Pinpoint the cell where the given text exists, returning its (x, y) midpoint coordinate. 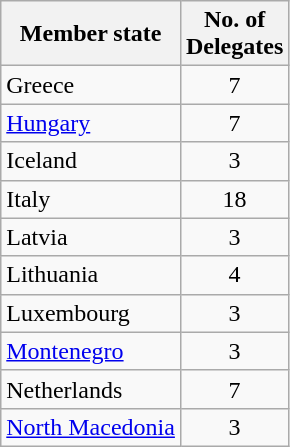
4 (234, 275)
18 (234, 199)
Luxembourg (91, 313)
Latvia (91, 237)
Lithuania (91, 275)
No. ofDelegates (234, 34)
Montenegro (91, 351)
Greece (91, 85)
Italy (91, 199)
Netherlands (91, 389)
Iceland (91, 161)
Hungary (91, 123)
Member state (91, 34)
North Macedonia (91, 427)
